From the cell containing the given text, extract its center point as [x, y] coordinate. 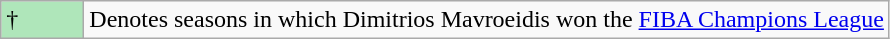
Denotes seasons in which Dimitrios Mavroeidis won the FIBA Champions League [487, 20]
† [42, 20]
